Find where the given text appears and provide that cell's center as (x, y) coordinate. 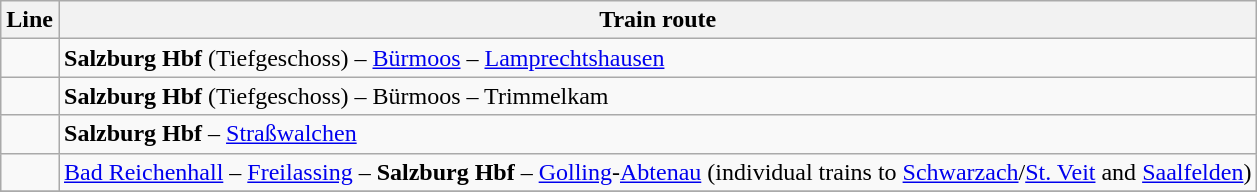
Salzburg Hbf (Tiefgeschoss) – Bürmoos – Trimmelkam (657, 96)
Salzburg Hbf – Straßwalchen (657, 134)
Train route (657, 20)
Bad Reichenhall – Freilassing – Salzburg Hbf – Golling-Abtenau (individual trains to Schwarzach/St. Veit and Saalfelden) (657, 172)
Line (30, 20)
Salzburg Hbf (Tiefgeschoss) – Bürmoos – Lamprechtshausen (657, 58)
